Identify which cell holds the provided text, then report its [x, y] central coordinate. 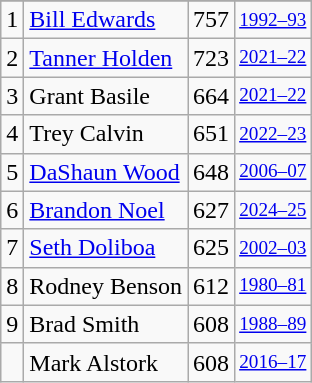
7 [12, 248]
648 [212, 172]
Tanner Holden [106, 58]
1988–89 [273, 324]
757 [212, 20]
627 [212, 210]
2022–23 [273, 134]
2024–25 [273, 210]
3 [12, 96]
625 [212, 248]
Brad Smith [106, 324]
1980–81 [273, 286]
6 [12, 210]
5 [12, 172]
Grant Basile [106, 96]
4 [12, 134]
Rodney Benson [106, 286]
2002–03 [273, 248]
Seth Doliboa [106, 248]
1 [12, 20]
651 [212, 134]
9 [12, 324]
612 [212, 286]
DaShaun Wood [106, 172]
Bill Edwards [106, 20]
Mark Alstork [106, 362]
Brandon Noel [106, 210]
723 [212, 58]
2006–07 [273, 172]
664 [212, 96]
8 [12, 286]
1992–93 [273, 20]
Trey Calvin [106, 134]
2 [12, 58]
2016–17 [273, 362]
